Locate the cell with the specified text and output its (x, y) center coordinate. 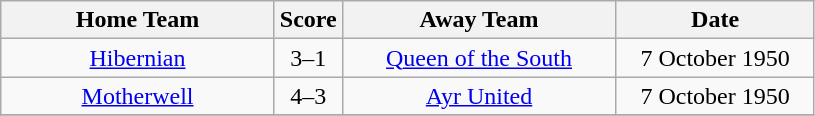
Score (308, 20)
3–1 (308, 58)
Motherwell (138, 96)
Date (716, 20)
Queen of the South (479, 58)
Away Team (479, 20)
Hibernian (138, 58)
Ayr United (479, 96)
Home Team (138, 20)
4–3 (308, 96)
